Provide the [x, y] coordinate of the cell's center where the given text is located.  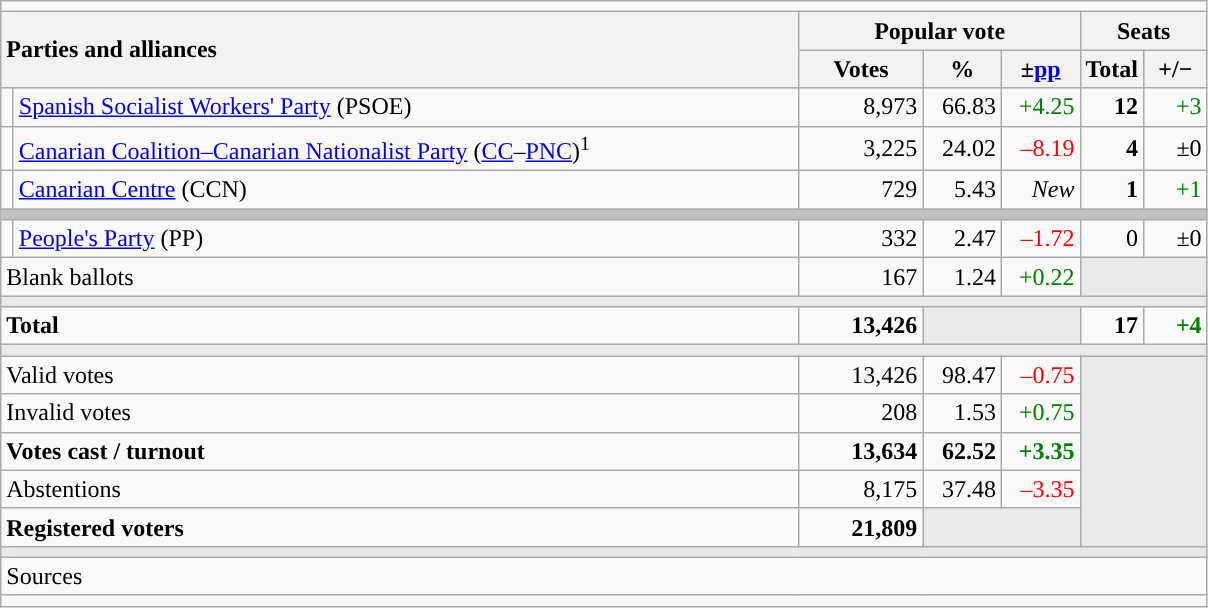
Votes [861, 69]
21,809 [861, 527]
98.47 [962, 375]
Abstentions [400, 489]
Parties and alliances [400, 50]
New [1040, 190]
24.02 [962, 148]
+1 [1176, 190]
332 [861, 239]
Popular vote [940, 31]
66.83 [962, 107]
Registered voters [400, 527]
Blank ballots [400, 277]
3,225 [861, 148]
People's Party (PP) [406, 239]
Valid votes [400, 375]
+/− [1176, 69]
Sources [604, 576]
5.43 [962, 190]
–1.72 [1040, 239]
208 [861, 413]
4 [1112, 148]
2.47 [962, 239]
Spanish Socialist Workers' Party (PSOE) [406, 107]
8,175 [861, 489]
+3.35 [1040, 451]
8,973 [861, 107]
37.48 [962, 489]
1.24 [962, 277]
+0.22 [1040, 277]
+4.25 [1040, 107]
Seats [1144, 31]
–0.75 [1040, 375]
+3 [1176, 107]
1 [1112, 190]
–8.19 [1040, 148]
+0.75 [1040, 413]
±pp [1040, 69]
729 [861, 190]
Canarian Centre (CCN) [406, 190]
–3.35 [1040, 489]
0 [1112, 239]
167 [861, 277]
17 [1112, 326]
+4 [1176, 326]
Invalid votes [400, 413]
Canarian Coalition–Canarian Nationalist Party (CC–PNC)1 [406, 148]
% [962, 69]
12 [1112, 107]
Votes cast / turnout [400, 451]
1.53 [962, 413]
62.52 [962, 451]
13,634 [861, 451]
